Return the [x, y] coordinate for the center point of the cell that contains the specified text.  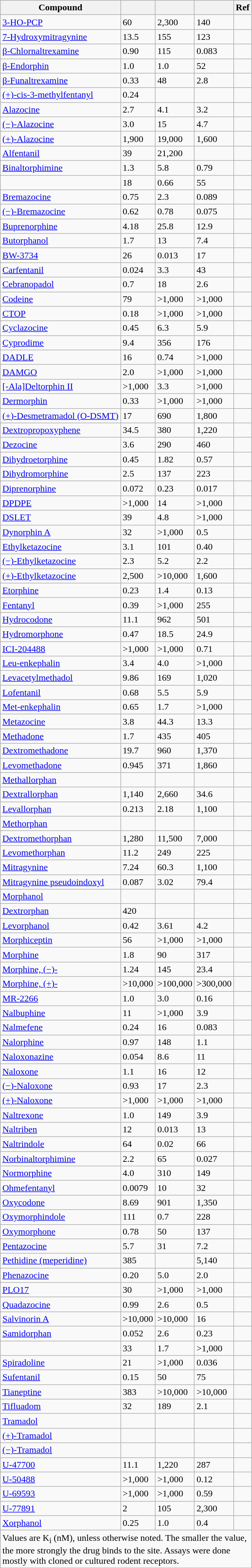
0.072 [138, 488]
1,900 [138, 139]
30 [138, 1290]
287 [214, 1465]
66 [214, 1144]
Tramadol [60, 1421]
960 [175, 751]
Morphanol [60, 897]
0.945 [138, 765]
(+)-Alazocine [60, 139]
Butorphanol [60, 241]
(+)-cis-3-methylfentanyl [60, 95]
8.69 [138, 1202]
0.79 [214, 168]
435 [175, 736]
0.47 [138, 634]
ICI-204488 [60, 649]
Methadone [60, 736]
Cyprodime [60, 343]
Naltriben [60, 1130]
23.4 [214, 969]
0.075 [214, 212]
34.5 [138, 430]
101 [175, 547]
3.61 [175, 926]
0.02 [175, 1144]
19,000 [175, 139]
255 [214, 605]
60.3 [175, 867]
CTOP [60, 314]
(−)-Bremazocine [60, 212]
5.0 [175, 1275]
Dextrallorphan [60, 794]
(−)-Tramadol [60, 1450]
145 [175, 969]
Levallorphan [60, 809]
21 [138, 1363]
β-Endorphin [60, 66]
Mitragynine pseudoindoxyl [60, 882]
4.8 [175, 518]
6.3 [175, 328]
225 [214, 853]
Morphine, (−)- [60, 969]
Dextromethorphan [60, 838]
0.59 [214, 1494]
3.1 [138, 547]
Dextrorphan [60, 911]
2 [138, 1508]
55 [214, 183]
Etorphine [60, 590]
DSLET [60, 518]
U-47700 [60, 1465]
1.4 [175, 590]
0.18 [138, 314]
18.5 [175, 634]
DADLE [60, 357]
3.6 [138, 445]
249 [175, 853]
Ohmefentanyl [60, 1188]
1.82 [175, 459]
11.2 [138, 853]
0.4 [214, 1523]
Oxymorphone [60, 1232]
Metazocine [60, 722]
371 [175, 765]
1,280 [138, 838]
Mitragynine [60, 867]
Quadazocine [60, 1304]
0.15 [138, 1377]
75 [214, 1377]
111 [138, 1217]
1.24 [138, 969]
Tifluadom [60, 1406]
0.97 [138, 1042]
0.087 [138, 882]
148 [175, 1042]
383 [138, 1392]
2,500 [138, 576]
Met-enkephalin [60, 707]
0.71 [214, 649]
0.20 [138, 1275]
7-Hydroxymitragynine [60, 37]
(+)-Naloxone [60, 1100]
44.3 [175, 722]
310 [175, 1173]
4.18 [138, 226]
Nalorphine [60, 1042]
Levacetylmethadol [60, 678]
420 [138, 911]
19.7 [138, 751]
Levomethadone [60, 765]
3.8 [138, 722]
Normorphine [60, 1173]
0.027 [214, 1159]
1,140 [138, 794]
1,350 [214, 1202]
(+)-Tramadol [60, 1436]
Levomethorphan [60, 853]
0.089 [214, 197]
3.2 [214, 109]
317 [214, 955]
5,140 [214, 1261]
Samidorphan [60, 1333]
0.93 [138, 1086]
0.213 [138, 809]
7.2 [214, 1246]
U-50488 [60, 1479]
Cebranopadol [60, 284]
25.8 [175, 226]
Salvinorin A [60, 1319]
(−)-Ethylketazocine [60, 561]
290 [175, 445]
0.054 [138, 1057]
31 [175, 1246]
11,500 [175, 838]
2.8 [214, 80]
0.90 [138, 51]
1,370 [214, 751]
(+)-Desmetramadol (O-DSMT) [60, 415]
5.2 [175, 561]
56 [138, 940]
Dextromethadone [60, 751]
140 [214, 22]
Naltrexone [60, 1115]
Codeine [60, 299]
5.5 [175, 693]
13.5 [138, 37]
Lofentanil [60, 693]
385 [138, 1261]
2.1 [214, 1406]
Ref [242, 8]
Compound [60, 8]
155 [175, 37]
962 [175, 619]
228 [214, 1217]
Ethylketazocine [60, 547]
Nalmefene [60, 1027]
Spiradoline [60, 1363]
79 [138, 299]
7.4 [214, 241]
Hydromorphone [60, 634]
(−)-Naloxone [60, 1086]
Dihydromorphine [60, 474]
64 [138, 1144]
460 [214, 445]
2.18 [175, 809]
[-Ala]Deltorphin II [60, 386]
10 [175, 1188]
9.86 [138, 678]
Buprenorphine [60, 226]
Sufentanil [60, 1377]
169 [175, 678]
3.4 [138, 663]
1,020 [214, 678]
Leu-enkephalin [60, 663]
DPDPE [60, 503]
Methorphan [60, 823]
1,860 [214, 765]
52 [214, 66]
0.024 [138, 270]
1.8 [138, 955]
Norbinaltorphimine [60, 1159]
901 [175, 1202]
PLO17 [60, 1290]
Pentazocine [60, 1246]
Fentanyl [60, 605]
501 [214, 619]
0.57 [214, 459]
5.8 [175, 168]
60 [138, 22]
Carfentanil [60, 270]
189 [175, 1406]
4.2 [214, 926]
3.02 [175, 882]
3-HO-PCP [60, 22]
48 [175, 80]
Tianeptine [60, 1392]
405 [214, 736]
0.39 [138, 605]
65 [175, 1159]
BW-3734 [60, 255]
115 [175, 51]
34.6 [214, 794]
4.7 [214, 124]
Dynorphin A [60, 532]
Dextropropoxyphene [60, 430]
90 [175, 955]
176 [214, 343]
Binaltorphimine [60, 168]
Oxymorphindole [60, 1217]
Oxycodone [60, 1202]
1,800 [214, 415]
0.75 [138, 197]
Xorphanol [60, 1523]
Diprenorphine [60, 488]
>300,000 [214, 984]
0.40 [214, 547]
0.66 [175, 183]
Naloxone [60, 1071]
0.12 [214, 1479]
13.3 [214, 722]
Morphine, (+)- [60, 984]
2,660 [175, 794]
223 [214, 474]
380 [175, 430]
(+)-Ethylketazocine [60, 576]
0.62 [138, 212]
Nalbuphine [60, 1013]
Morphine [60, 955]
Bremazocine [60, 197]
Phenazocine [60, 1275]
Pethidine (meperidine) [60, 1261]
Naltrindole [60, 1144]
β-Funaltrexamine [60, 80]
0.42 [138, 926]
0.25 [138, 1523]
15 [175, 124]
43 [214, 270]
12.9 [214, 226]
Naloxonazine [60, 1057]
U-77891 [60, 1508]
Alfentanil [60, 153]
4.1 [175, 109]
2.5 [138, 474]
MR-2266 [60, 998]
0.74 [175, 357]
Cyclazocine [60, 328]
Levorphanol [60, 926]
Methallorphan [60, 780]
(−)-Alazocine [60, 124]
Hydrocodone [60, 619]
0.16 [214, 998]
0.65 [138, 707]
79.4 [214, 882]
24.9 [214, 634]
9.4 [138, 343]
14 [175, 503]
0.0079 [138, 1188]
7.24 [138, 867]
33 [138, 1348]
2.7 [138, 109]
123 [214, 37]
Morphiceptin [60, 940]
5.7 [138, 1246]
8.6 [175, 1057]
Dermorphin [60, 401]
0.68 [138, 693]
690 [175, 415]
356 [175, 343]
26 [138, 255]
Dezocine [60, 445]
Dihydroetorphine [60, 459]
0.052 [138, 1333]
0.99 [138, 1304]
DAMGO [60, 372]
7,000 [214, 838]
0.036 [214, 1363]
Alazocine [60, 109]
21,200 [175, 153]
β-Chlornaltrexamine [60, 51]
105 [175, 1508]
>100,000 [175, 984]
0.017 [214, 488]
1.3 [138, 168]
0.13 [214, 590]
U-69593 [60, 1494]
